Provide the (X, Y) coordinate of the cell's center where the given text is located.  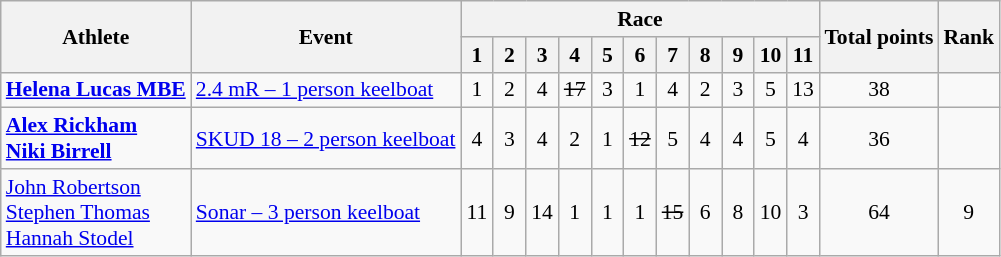
38 (878, 90)
64 (878, 212)
7 (672, 55)
15 (672, 212)
SKUD 18 – 2 person keelboat (326, 138)
12 (640, 138)
14 (542, 212)
Event (326, 36)
Sonar – 3 person keelboat (326, 212)
Alex RickhamNiki Birrell (96, 138)
Athlete (96, 36)
17 (574, 90)
36 (878, 138)
Rank (968, 36)
John RobertsonStephen ThomasHannah Stodel (96, 212)
Race (640, 19)
Total points (878, 36)
Helena Lucas MBE (96, 90)
2.4 mR – 1 person keelboat (326, 90)
13 (804, 90)
